Return [x, y] of the center of cell containing provided text 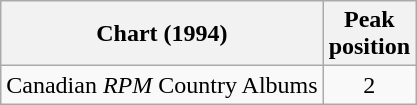
Canadian RPM Country Albums [162, 85]
2 [369, 85]
Chart (1994) [162, 34]
Peakposition [369, 34]
